Extract the [X, Y] coordinate from the center of the cell holding the provided text.  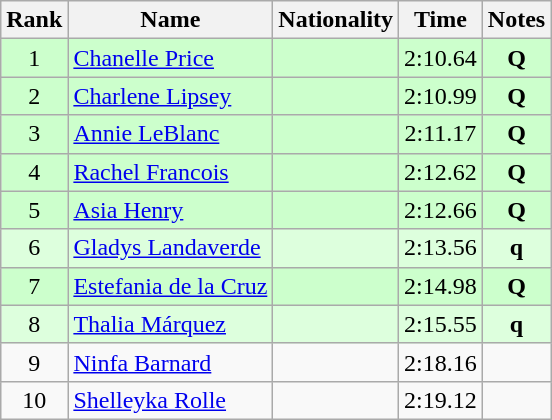
2:18.16 [441, 362]
2:14.98 [441, 286]
Shelleyka Rolle [170, 400]
2:19.12 [441, 400]
9 [34, 362]
Rachel Francois [170, 172]
Rank [34, 20]
3 [34, 134]
2:12.66 [441, 210]
Asia Henry [170, 210]
2:12.62 [441, 172]
Nationality [336, 20]
Estefania de la Cruz [170, 286]
10 [34, 400]
2:10.64 [441, 58]
2:13.56 [441, 248]
7 [34, 286]
Time [441, 20]
1 [34, 58]
2:11.17 [441, 134]
Charlene Lipsey [170, 96]
2:15.55 [441, 324]
6 [34, 248]
5 [34, 210]
8 [34, 324]
Name [170, 20]
Ninfa Barnard [170, 362]
4 [34, 172]
Annie LeBlanc [170, 134]
Gladys Landaverde [170, 248]
Notes [516, 20]
2 [34, 96]
2:10.99 [441, 96]
Thalia Márquez [170, 324]
Chanelle Price [170, 58]
